Locate the cell with the specified text and output its [x, y] center coordinate. 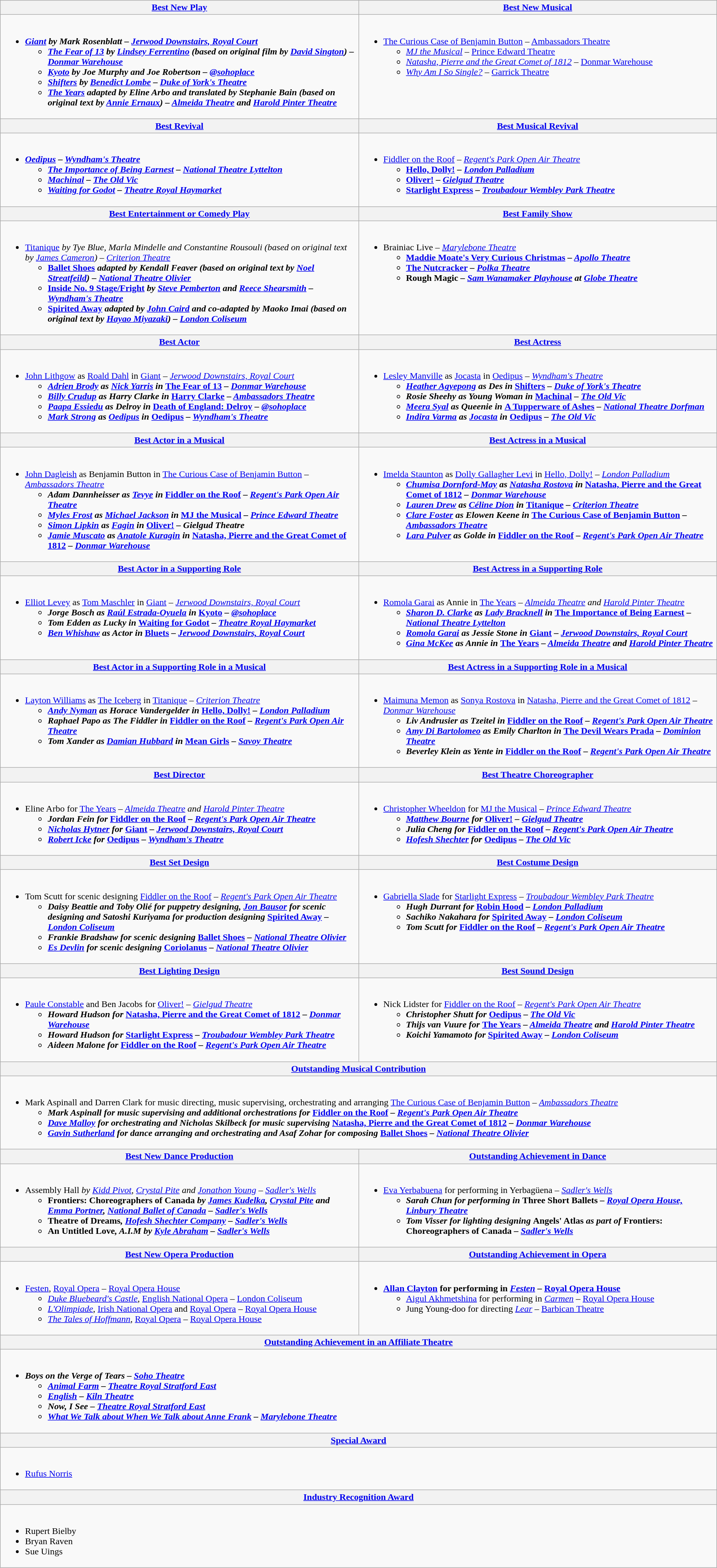
Best New Play [179, 8]
Outstanding Achievement in Dance [538, 1156]
Rufus Norris [358, 1469]
Best Theatre Choreographer [538, 775]
Best Actor in a Supporting Role [179, 569]
Best Actress in a Supporting Role [538, 569]
Best Actress in a Supporting Role in a Musical [538, 666]
Best Set Design [179, 863]
Best New Opera Production [179, 1254]
Industry Recognition Award [358, 1497]
Outstanding Achievement in an Affiliate Theatre [358, 1342]
Best Musical Revival [538, 126]
Outstanding Achievement in Opera [538, 1254]
Best Entertainment or Comedy Play [179, 214]
Best Actor in a Supporting Role in a Musical [179, 666]
Best Actress in a Musical [538, 440]
Outstanding Musical Contribution [358, 1069]
Best New Dance Production [179, 1156]
Best Actress [538, 342]
Best Costume Design [538, 863]
Best Revival [179, 126]
Special Award [358, 1440]
Best Actor [179, 342]
Best Sound Design [538, 971]
Rupert BielbyBryan RavenSue Uings [358, 1536]
Best Actor in a Musical [179, 440]
Best Director [179, 775]
Best New Musical [538, 8]
Best Family Show [538, 214]
Best Lighting Design [179, 971]
